Pinpoint the cell where the given text exists, returning its [X, Y] midpoint coordinate. 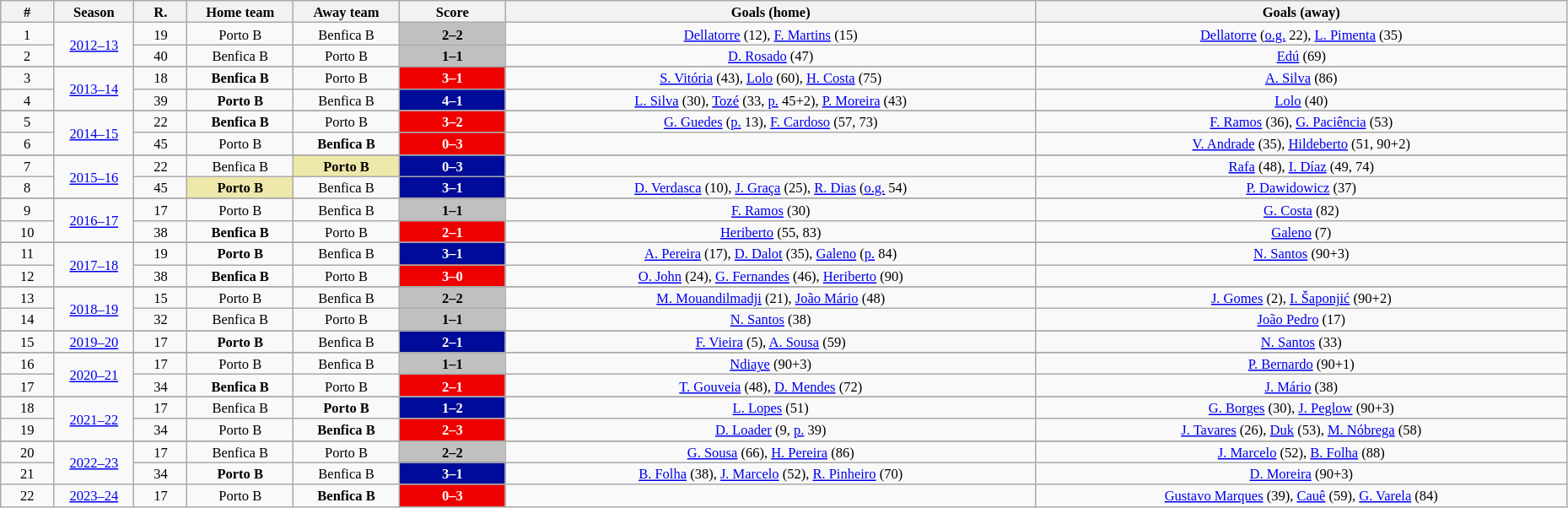
O. John (24), G. Fernandes (46), Heriberto (90) [771, 276]
Dellatorre (12), F. Martins (15) [771, 34]
N. Santos (33) [1301, 342]
2022–23 [94, 462]
2023–24 [94, 495]
12 [27, 276]
F. Ramos (30) [771, 209]
14 [27, 320]
8 [27, 187]
L. Lopes (51) [771, 408]
Season [94, 12]
Galeno (7) [1301, 231]
Home team [240, 12]
1 [27, 34]
Rafa (48), I. Díaz (49, 74) [1301, 165]
Dellatorre (o.g. 22), L. Pimenta (35) [1301, 34]
Goals (home) [771, 12]
P. Bernardo (90+1) [1301, 364]
J. Tavares (26), Duk (53), M. Nóbrega (58) [1301, 430]
João Pedro (17) [1301, 320]
2015–16 [94, 176]
J. Gomes (2), I. Šaponjić (90+2) [1301, 298]
N. Santos (90+3) [1301, 253]
G. Borges (30), J. Peglow (90+3) [1301, 408]
M. Mouandilmadji (21), João Mário (48) [771, 298]
N. Santos (38) [771, 320]
32 [160, 320]
40 [160, 56]
A. Silva (86) [1301, 78]
D. Rosado (47) [771, 56]
S. Vitória (43), Lolo (60), H. Costa (75) [771, 78]
4 [27, 100]
2021–22 [94, 419]
2017–18 [94, 264]
Gustavo Marques (39), Cauê (59), G. Varela (84) [1301, 495]
21 [27, 473]
2013–14 [94, 89]
G. Guedes (p. 13), F. Cardoso (57, 73) [771, 122]
10 [27, 231]
T. Gouveia (48), D. Mendes (72) [771, 386]
4–1 [452, 100]
9 [27, 209]
D. Verdasca (10), J. Graça (25), R. Dias (o.g. 54) [771, 187]
2014–15 [94, 132]
F. Vieira (5), A. Sousa (59) [771, 342]
2–3 [452, 430]
G. Sousa (66), H. Pereira (86) [771, 451]
J. Mário (38) [1301, 386]
Edú (69) [1301, 56]
Score [452, 12]
2 [27, 56]
13 [27, 298]
R. [160, 12]
20 [27, 451]
3–0 [452, 276]
3 [27, 78]
Lolo (40) [1301, 100]
2012–13 [94, 45]
1–2 [452, 408]
Away team [347, 12]
2019–20 [94, 342]
J. Marcelo (52), B. Folha (88) [1301, 451]
16 [27, 364]
G. Costa (82) [1301, 209]
2016–17 [94, 220]
P. Dawidowicz (37) [1301, 187]
A. Pereira (17), D. Dalot (35), Galeno (p. 84) [771, 253]
F. Ramos (36), G. Paciência (53) [1301, 122]
L. Silva (30), Tozé (33, p. 45+2), P. Moreira (43) [771, 100]
Heriberto (55, 83) [771, 231]
D. Moreira (90+3) [1301, 473]
3–2 [452, 122]
V. Andrade (35), Hildeberto (51, 90+2) [1301, 143]
2018–19 [94, 309]
D. Loader (9, p. 39) [771, 430]
Goals (away) [1301, 12]
Ndiaye (90+3) [771, 364]
39 [160, 100]
# [27, 12]
11 [27, 253]
2020–21 [94, 375]
7 [27, 165]
B. Folha (38), J. Marcelo (52), R. Pinheiro (70) [771, 473]
5 [27, 122]
6 [27, 143]
